Locate the cell with the specified text and output its (x, y) center coordinate. 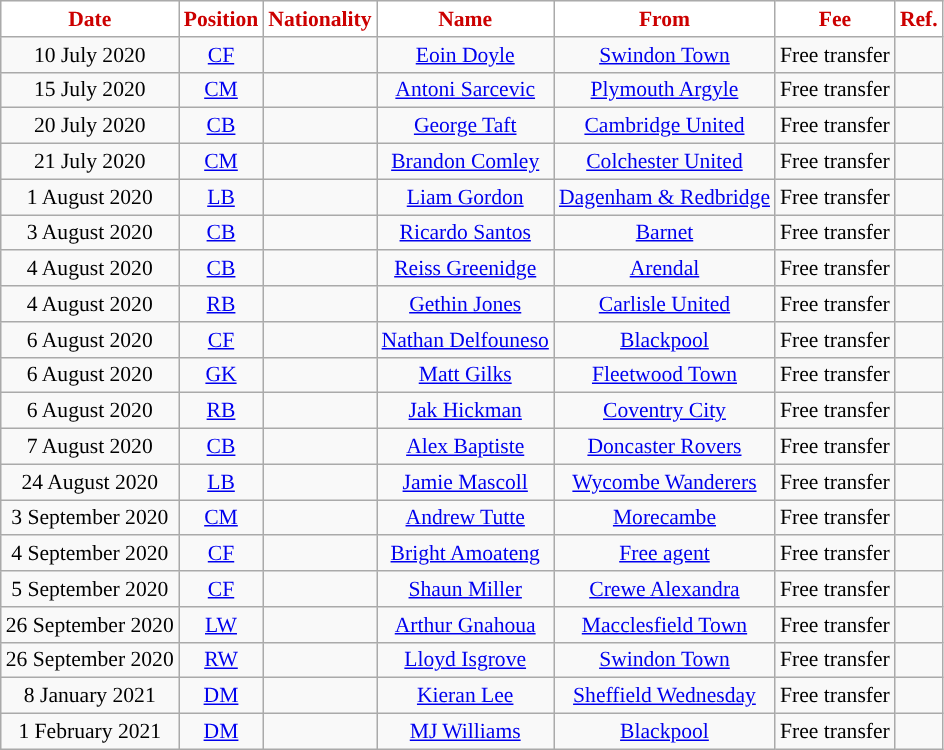
Fee (835, 19)
RW (221, 660)
7 August 2020 (90, 447)
Jak Hickman (466, 411)
Reiss Greenidge (466, 269)
Kieran Lee (466, 696)
Coventry City (664, 411)
Carlisle United (664, 304)
LW (221, 625)
8 January 2021 (90, 696)
15 July 2020 (90, 90)
Ricardo Santos (466, 233)
4 September 2020 (90, 554)
Colchester United (664, 162)
10 July 2020 (90, 55)
Plymouth Argyle (664, 90)
20 July 2020 (90, 126)
Liam Gordon (466, 197)
Cambridge United (664, 126)
Free agent (664, 554)
Arthur Gnahoua (466, 625)
Nathan Delfouneso (466, 340)
1 August 2020 (90, 197)
Bright Amoateng (466, 554)
Eoin Doyle (466, 55)
Date (90, 19)
3 August 2020 (90, 233)
Crewe Alexandra (664, 589)
Morecambe (664, 518)
Sheffield Wednesday (664, 696)
Jamie Mascoll (466, 482)
1 February 2021 (90, 732)
MJ Williams (466, 732)
From (664, 19)
Alex Baptiste (466, 447)
24 August 2020 (90, 482)
GK (221, 375)
Gethin Jones (466, 304)
5 September 2020 (90, 589)
3 September 2020 (90, 518)
Antoni Sarcevic (466, 90)
Doncaster Rovers (664, 447)
Fleetwood Town (664, 375)
Dagenham & Redbridge (664, 197)
21 July 2020 (90, 162)
Matt Gilks (466, 375)
George Taft (466, 126)
Arendal (664, 269)
Barnet (664, 233)
Andrew Tutte (466, 518)
Brandon Comley (466, 162)
Name (466, 19)
Macclesfield Town (664, 625)
Wycombe Wanderers (664, 482)
Nationality (320, 19)
Position (221, 19)
Lloyd Isgrove (466, 660)
Ref. (919, 19)
Shaun Miller (466, 589)
